Locate the cell with the specified text and output its [x, y] center coordinate. 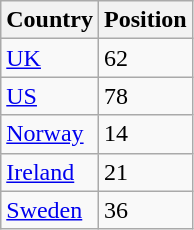
Norway [50, 134]
Ireland [50, 172]
62 [145, 58]
78 [145, 96]
Country [50, 20]
US [50, 96]
Sweden [50, 210]
Position [145, 20]
UK [50, 58]
21 [145, 172]
36 [145, 210]
14 [145, 134]
